Output the (X, Y) coordinate of the center of the cell containing the given text.  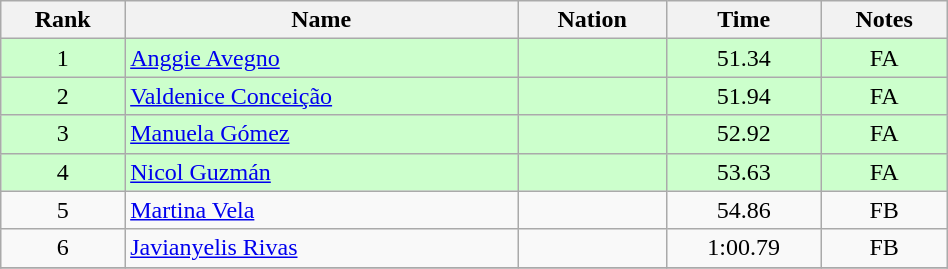
53.63 (744, 172)
51.34 (744, 58)
Anggie Avegno (322, 58)
51.94 (744, 96)
1 (63, 58)
Javianyelis Rivas (322, 248)
2 (63, 96)
3 (63, 134)
4 (63, 172)
5 (63, 210)
Notes (884, 20)
54.86 (744, 210)
Time (744, 20)
6 (63, 248)
52.92 (744, 134)
Nation (592, 20)
1:00.79 (744, 248)
Manuela Gómez (322, 134)
Nicol Guzmán (322, 172)
Rank (63, 20)
Name (322, 20)
Martina Vela (322, 210)
Valdenice Conceição (322, 96)
